Determine the [X, Y] coordinate at the center of the cell enclosing the given text.  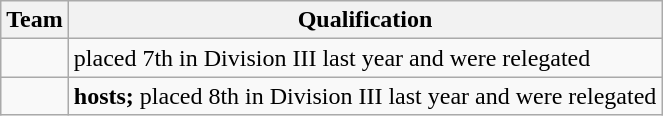
Team [35, 20]
Qualification [365, 20]
hosts; placed 8th in Division III last year and were relegated [365, 96]
placed 7th in Division III last year and were relegated [365, 58]
